Extract the [x, y] coordinate from the center of the cell holding the provided text.  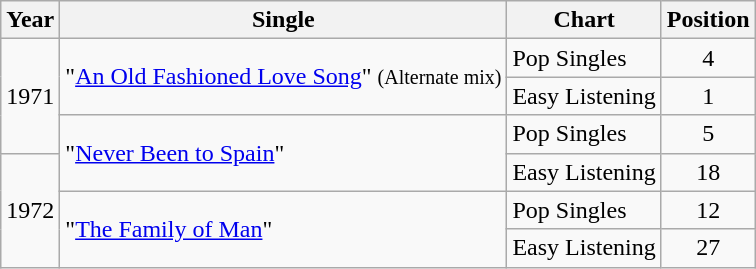
Chart [584, 20]
4 [708, 58]
"Never Been to Spain" [284, 153]
18 [708, 172]
1 [708, 96]
5 [708, 134]
1971 [30, 96]
12 [708, 210]
Year [30, 20]
"The Family of Man" [284, 229]
1972 [30, 210]
Position [708, 20]
"An Old Fashioned Love Song" (Alternate mix) [284, 77]
Single [284, 20]
27 [708, 248]
